Locate the cell with the specified text and output its [x, y] center coordinate. 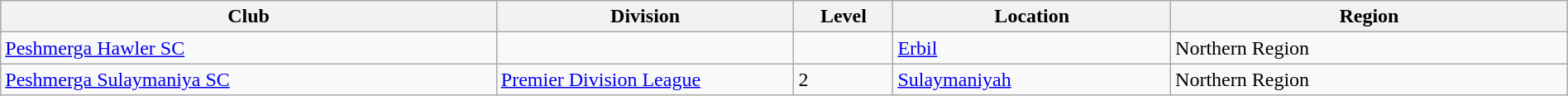
Sulaymaniyah [1032, 79]
Erbil [1032, 48]
Club [249, 17]
Level [844, 17]
Peshmerga Sulaymaniya SC [249, 79]
Division [645, 17]
Location [1032, 17]
Region [1370, 17]
Peshmerga Hawler SC [249, 48]
2 [844, 79]
Premier Division League [645, 79]
